Locate the cell with the specified text and output its [x, y] center coordinate. 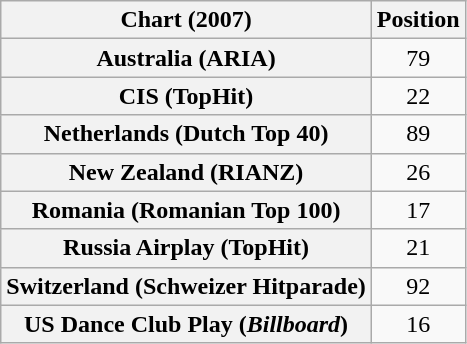
Switzerland (Schweizer Hitparade) [186, 286]
Russia Airplay (TopHit) [186, 248]
CIS (TopHit) [186, 96]
22 [418, 96]
US Dance Club Play (Billboard) [186, 324]
79 [418, 58]
17 [418, 210]
92 [418, 286]
Position [418, 20]
26 [418, 172]
16 [418, 324]
Netherlands (Dutch Top 40) [186, 134]
21 [418, 248]
Chart (2007) [186, 20]
89 [418, 134]
Romania (Romanian Top 100) [186, 210]
New Zealand (RIANZ) [186, 172]
Australia (ARIA) [186, 58]
